Return the [X, Y] coordinate for the center point of the cell that contains the specified text.  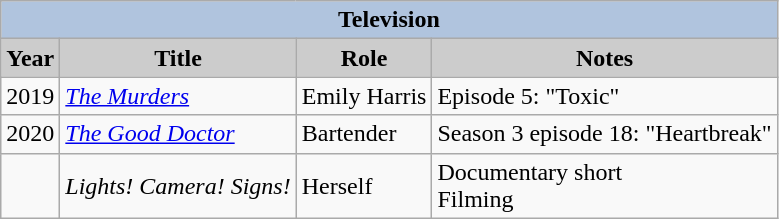
Bartender [364, 134]
Season 3 episode 18: "Heartbreak" [604, 134]
Role [364, 58]
Title [178, 58]
Herself [364, 186]
2020 [30, 134]
Documentary short Filming [604, 186]
Year [30, 58]
2019 [30, 96]
Emily Harris [364, 96]
Episode 5: "Toxic" [604, 96]
The Murders [178, 96]
The Good Doctor [178, 134]
Television [389, 20]
Notes [604, 58]
Lights! Camera! Signs! [178, 186]
